Output the [X, Y] coordinate of the center of the cell containing the given text.  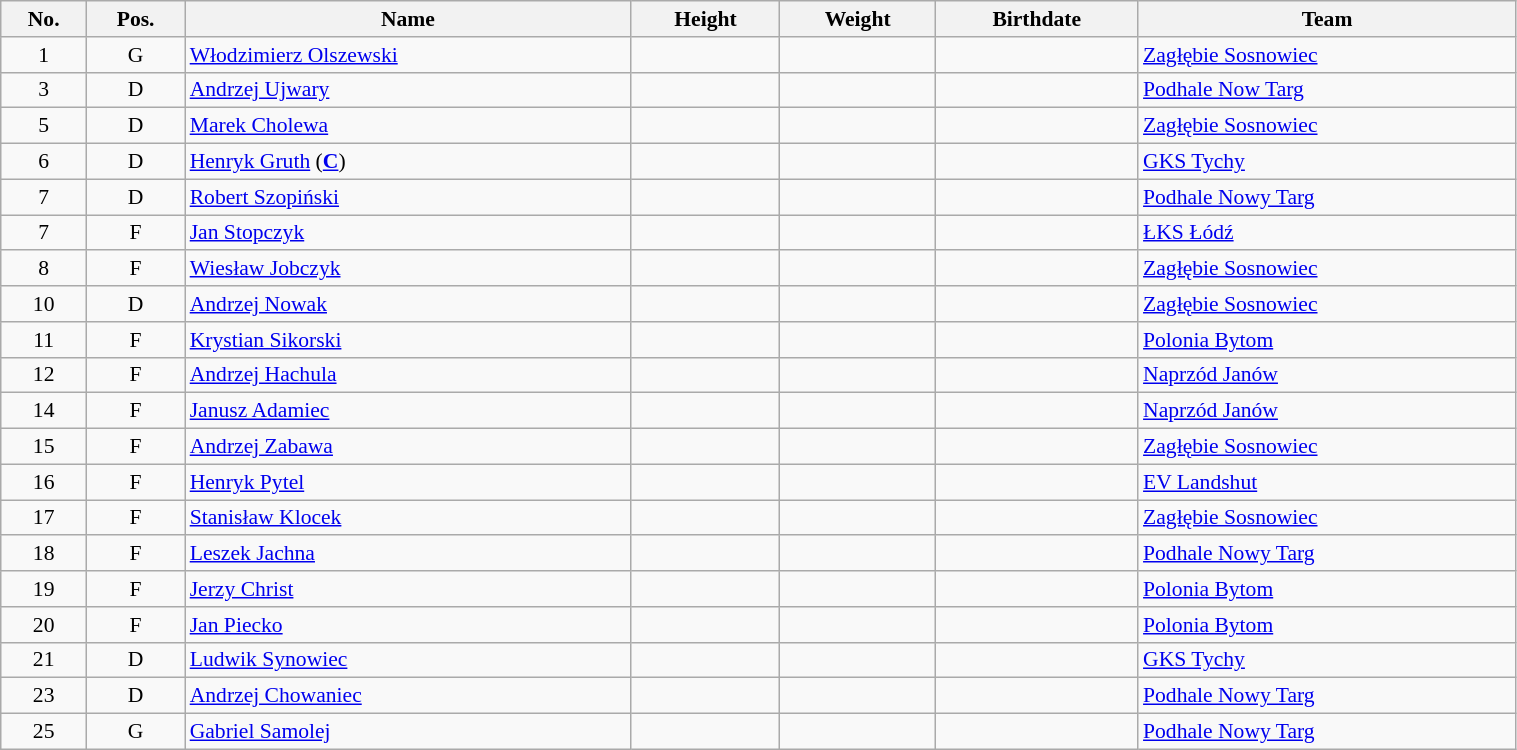
No. [44, 19]
Weight [858, 19]
Robert Szopiński [408, 197]
16 [44, 482]
Team [1327, 19]
Włodzimierz Olszewski [408, 55]
Gabriel Samolej [408, 732]
Janusz Adamiec [408, 411]
3 [44, 90]
Wiesław Jobczyk [408, 269]
21 [44, 660]
Stanisław Klocek [408, 518]
18 [44, 554]
19 [44, 589]
Ludwik Synowiec [408, 660]
8 [44, 269]
ŁKS Łódź [1327, 233]
5 [44, 126]
Name [408, 19]
1 [44, 55]
17 [44, 518]
EV Landshut [1327, 482]
11 [44, 340]
14 [44, 411]
Marek Cholewa [408, 126]
Pos. [136, 19]
Podhale Now Targ [1327, 90]
10 [44, 304]
Leszek Jachna [408, 554]
25 [44, 732]
Birthdate [1037, 19]
Height [705, 19]
Jerzy Christ [408, 589]
Andrzej Hachula [408, 375]
Jan Piecko [408, 625]
Andrzej Chowaniec [408, 696]
6 [44, 162]
Andrzej Nowak [408, 304]
23 [44, 696]
Andrzej Ujwary [408, 90]
20 [44, 625]
15 [44, 447]
Jan Stopczyk [408, 233]
Henryk Gruth (C) [408, 162]
Krystian Sikorski [408, 340]
Henryk Pytel [408, 482]
12 [44, 375]
Andrzej Zabawa [408, 447]
